Search for the cell housing the specified text and yield its (x, y) center coordinate. 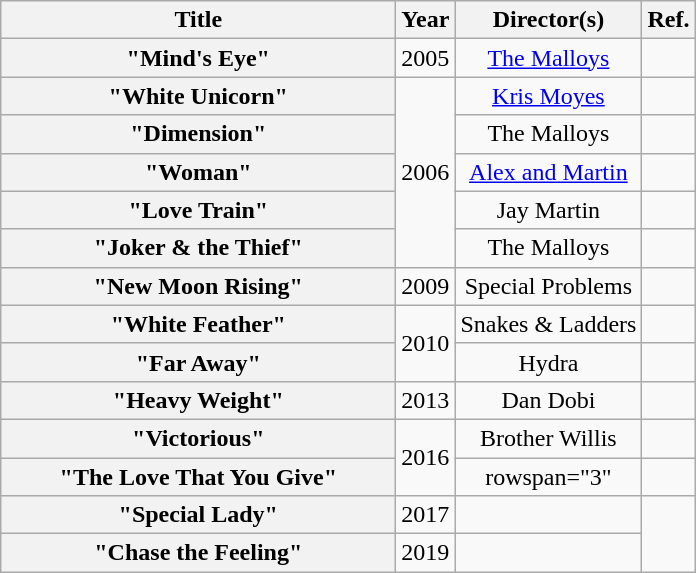
Jay Martin (548, 210)
Kris Moyes (548, 96)
"White Feather" (198, 324)
Snakes & Ladders (548, 324)
"New Moon Rising" (198, 286)
Ref. (668, 20)
Title (198, 20)
Director(s) (548, 20)
"Woman" (198, 172)
"Love Train" (198, 210)
"Joker & the Thief" (198, 248)
Brother Willis (548, 438)
2009 (426, 286)
Alex and Martin (548, 172)
"Far Away" (198, 362)
2013 (426, 400)
2017 (426, 515)
"Victorious" (198, 438)
Year (426, 20)
"Heavy Weight" (198, 400)
2005 (426, 58)
2010 (426, 343)
2019 (426, 553)
Hydra (548, 362)
"Special Lady" (198, 515)
2006 (426, 172)
"White Unicorn" (198, 96)
"Chase the Feeling" (198, 553)
Special Problems (548, 286)
"The Love That You Give" (198, 477)
2016 (426, 457)
"Mind's Eye" (198, 58)
"Dimension" (198, 134)
Dan Dobi (548, 400)
rowspan="3" (548, 477)
